Locate the cell with the specified text and output its (x, y) center coordinate. 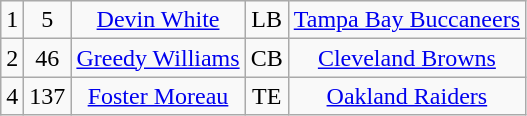
46 (48, 58)
Foster Moreau (158, 96)
5 (48, 20)
Cleveland Browns (406, 58)
137 (48, 96)
TE (266, 96)
Greedy Williams (158, 58)
LB (266, 20)
2 (12, 58)
Devin White (158, 20)
Tampa Bay Buccaneers (406, 20)
Oakland Raiders (406, 96)
1 (12, 20)
CB (266, 58)
4 (12, 96)
